For the text-containing cell, return its midpoint in [X, Y] coordinate format. 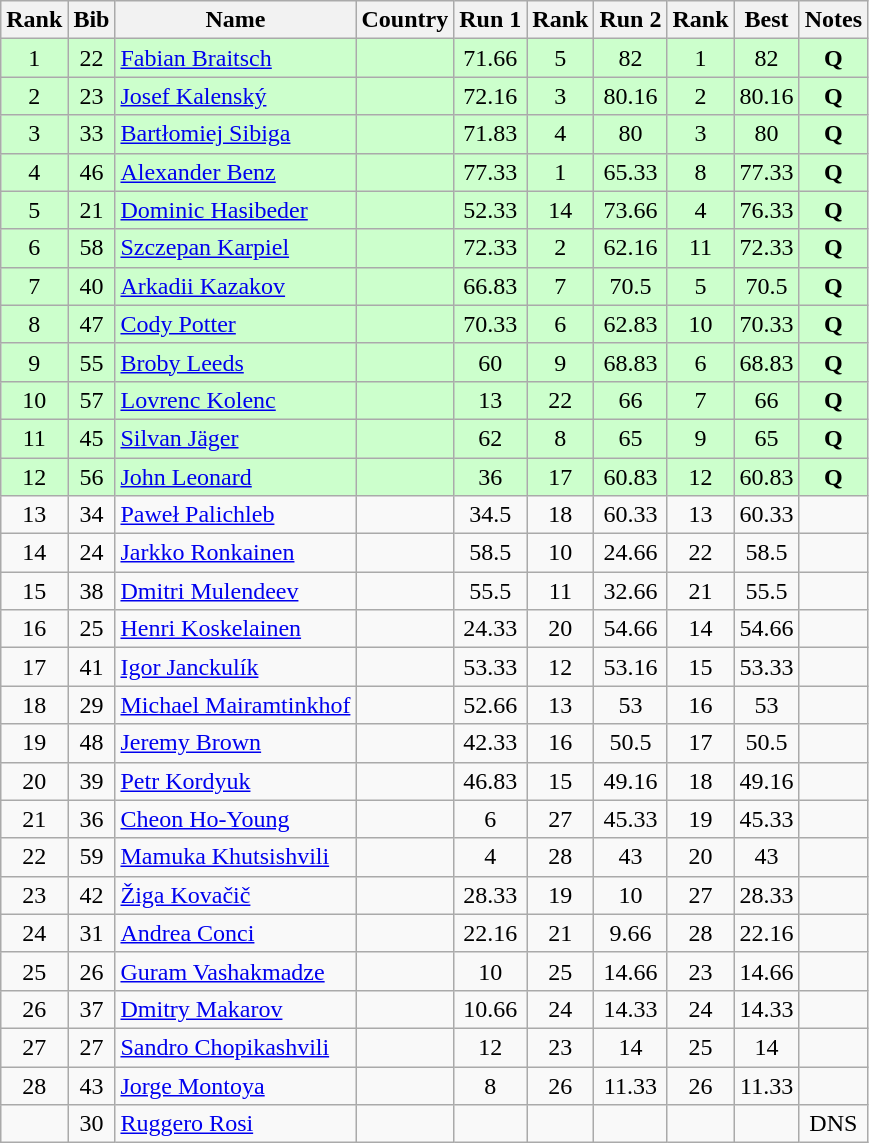
Dominic Hasibeder [236, 210]
Notes [833, 20]
24.66 [630, 553]
John Leonard [236, 477]
Jorge Montoya [236, 1085]
47 [92, 324]
52.33 [490, 210]
39 [92, 781]
42 [92, 895]
48 [92, 743]
Silvan Jäger [236, 438]
72.16 [490, 96]
32.66 [630, 591]
Petr Kordyuk [236, 781]
Cody Potter [236, 324]
Bib [92, 20]
Lovrenc Kolenc [236, 400]
56 [92, 477]
66.83 [490, 286]
33 [92, 134]
55 [92, 362]
73.66 [630, 210]
Fabian Braitsch [236, 58]
62.83 [630, 324]
46.83 [490, 781]
Best [766, 20]
Run 2 [630, 20]
Country [405, 20]
Dmitry Makarov [236, 1009]
71.66 [490, 58]
Sandro Chopikashvili [236, 1047]
Igor Janckulík [236, 667]
65.33 [630, 172]
Cheon Ho-Young [236, 819]
Mamuka Khutsishvili [236, 857]
Ruggero Rosi [236, 1124]
Dmitri Mulendeev [236, 591]
53.16 [630, 667]
Andrea Conci [236, 933]
Broby Leeds [236, 362]
Paweł Palichleb [236, 515]
DNS [833, 1124]
Žiga Kovačič [236, 895]
60 [490, 362]
62.16 [630, 248]
Jeremy Brown [236, 743]
Henri Koskelainen [236, 629]
34.5 [490, 515]
Jarkko Ronkainen [236, 553]
10.66 [490, 1009]
41 [92, 667]
59 [92, 857]
45 [92, 438]
29 [92, 705]
57 [92, 400]
Michael Mairamtinkhof [236, 705]
Szczepan Karpiel [236, 248]
34 [92, 515]
Run 1 [490, 20]
Name [236, 20]
24.33 [490, 629]
40 [92, 286]
38 [92, 591]
71.83 [490, 134]
76.33 [766, 210]
Guram Vashakmadze [236, 971]
9.66 [630, 933]
46 [92, 172]
42.33 [490, 743]
Alexander Benz [236, 172]
31 [92, 933]
37 [92, 1009]
58 [92, 248]
Josef Kalenský [236, 96]
52.66 [490, 705]
30 [92, 1124]
Arkadii Kazakov [236, 286]
62 [490, 438]
Bartłomiej Sibiga [236, 134]
